Detect which cell encompasses the target text, then output its (x, y) center coordinate. 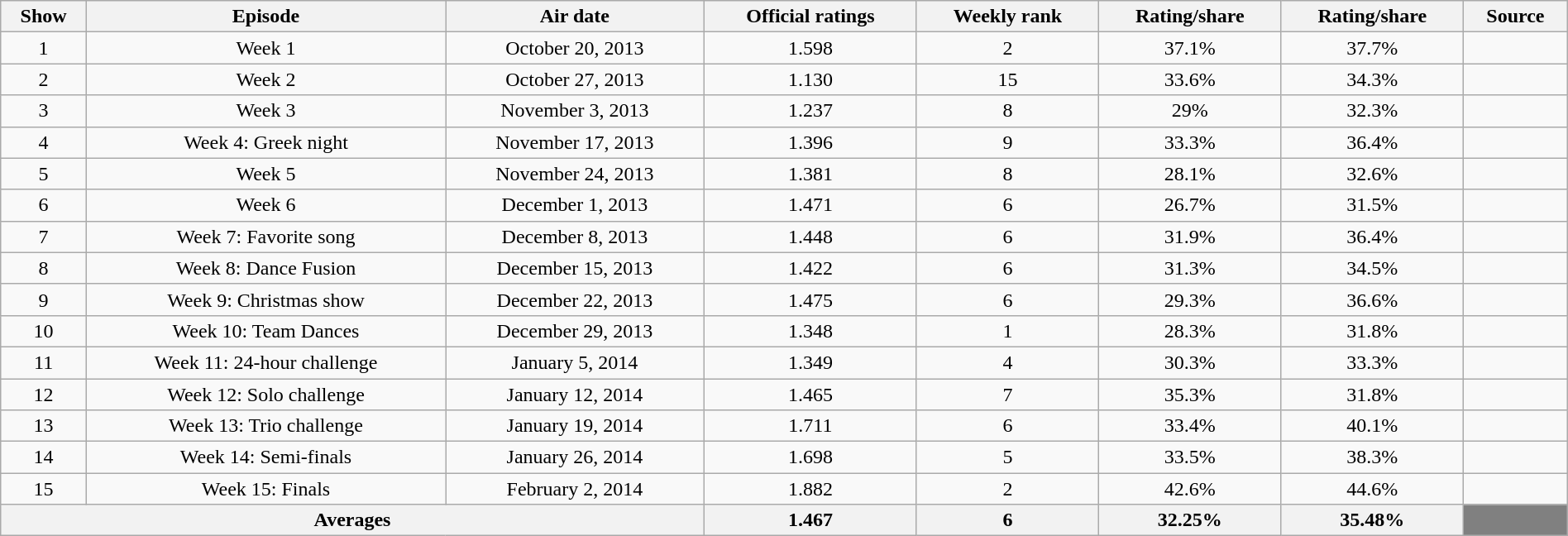
December 22, 2013 (574, 299)
1.422 (810, 268)
28.1% (1190, 174)
Averages (352, 520)
1.467 (810, 520)
Week 7: Favorite song (265, 237)
40.1% (1372, 426)
10 (44, 331)
January 12, 2014 (574, 395)
Week 15: Finals (265, 489)
1.396 (810, 142)
1.598 (810, 48)
32.6% (1372, 174)
33.6% (1190, 79)
33.5% (1190, 457)
1.698 (810, 457)
42.6% (1190, 489)
1.471 (810, 205)
1.711 (810, 426)
Week 5 (265, 174)
Week 6 (265, 205)
28.3% (1190, 331)
Week 11: 24-hour challenge (265, 362)
31.5% (1372, 205)
Week 12: Solo challenge (265, 395)
1.130 (810, 79)
Week 14: Semi-finals (265, 457)
1.349 (810, 362)
1.448 (810, 237)
January 26, 2014 (574, 457)
1.465 (810, 395)
Week 8: Dance Fusion (265, 268)
November 3, 2013 (574, 111)
11 (44, 362)
October 20, 2013 (574, 48)
34.3% (1372, 79)
February 2, 2014 (574, 489)
1.381 (810, 174)
29% (1190, 111)
35.48% (1372, 520)
14 (44, 457)
January 19, 2014 (574, 426)
November 24, 2013 (574, 174)
30.3% (1190, 362)
December 15, 2013 (574, 268)
December 1, 2013 (574, 205)
Week 13: Trio challenge (265, 426)
12 (44, 395)
35.3% (1190, 395)
Weekly rank (1007, 17)
Week 4: Greek night (265, 142)
November 17, 2013 (574, 142)
32.25% (1190, 520)
Week 3 (265, 111)
December 8, 2013 (574, 237)
January 5, 2014 (574, 362)
26.7% (1190, 205)
3 (44, 111)
1.475 (810, 299)
Week 2 (265, 79)
36.6% (1372, 299)
1.348 (810, 331)
37.1% (1190, 48)
Week 9: Christmas show (265, 299)
31.3% (1190, 268)
Episode (265, 17)
Official ratings (810, 17)
34.5% (1372, 268)
Air date (574, 17)
Show (44, 17)
October 27, 2013 (574, 79)
44.6% (1372, 489)
37.7% (1372, 48)
13 (44, 426)
31.9% (1190, 237)
1.237 (810, 111)
Source (1516, 17)
1.882 (810, 489)
Week 10: Team Dances (265, 331)
December 29, 2013 (574, 331)
32.3% (1372, 111)
33.4% (1190, 426)
29.3% (1190, 299)
Week 1 (265, 48)
38.3% (1372, 457)
